Find where the given text appears and provide that cell's center as (X, Y) coordinate. 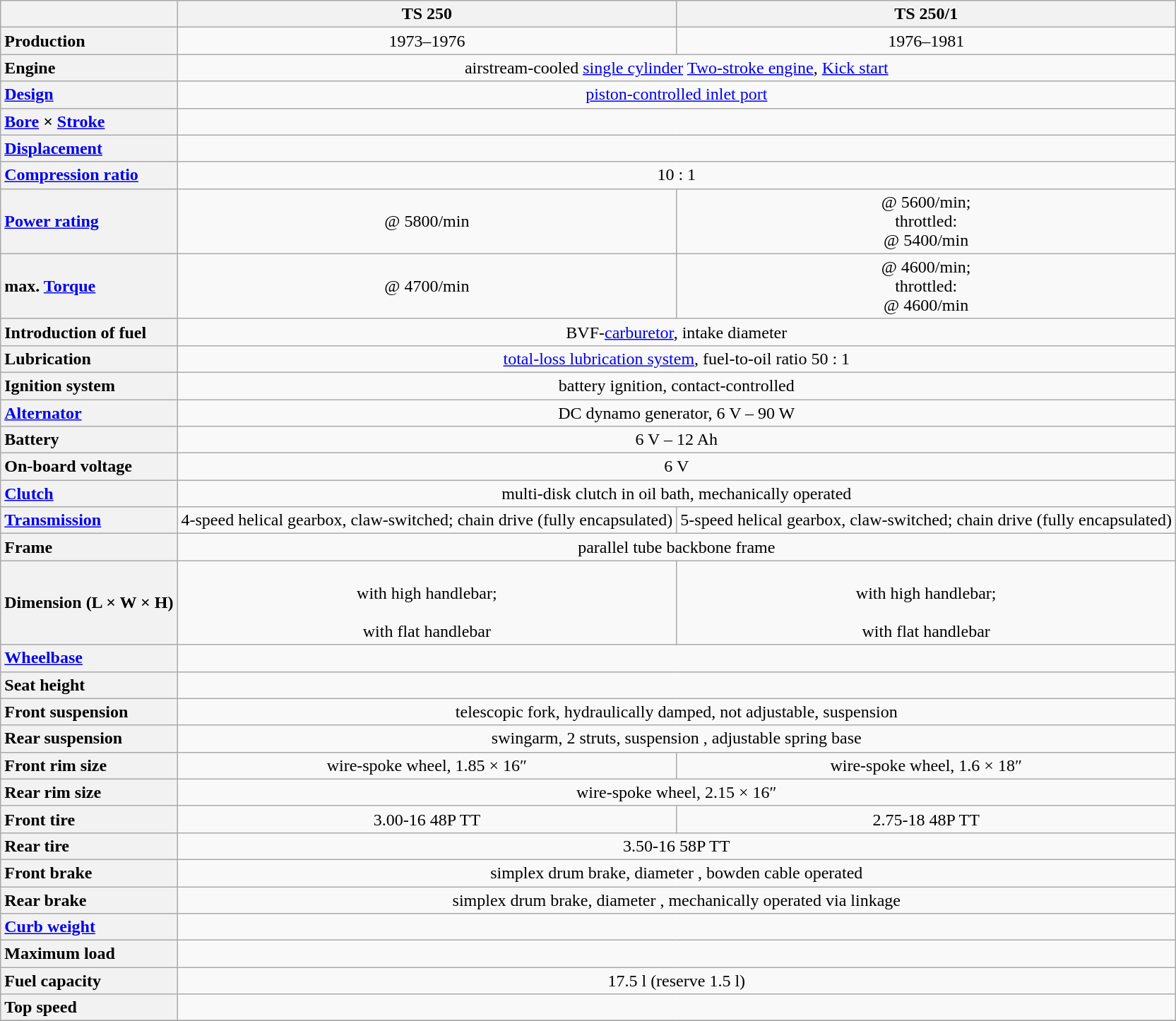
Wheelbase (89, 658)
1973–1976 (427, 41)
Ignition system (89, 386)
Seat height (89, 685)
Engine (89, 68)
6 V – 12 Ah (677, 440)
Rear brake (89, 900)
Curb weight (89, 927)
parallel tube backbone frame (677, 547)
Rear tire (89, 846)
Rear rim size (89, 792)
10 : 1 (677, 175)
Rear suspension (89, 739)
Lubrication (89, 359)
Power rating (89, 221)
swingarm, 2 struts, suspension , adjustable spring base (677, 739)
max. Torque (89, 286)
Displacement (89, 148)
Maximum load (89, 954)
Clutch (89, 494)
Front rim size (89, 765)
total-loss lubrication system, fuel-to-oil ratio 50 : 1 (677, 359)
Production (89, 41)
Front tire (89, 819)
battery ignition, contact-controlled (677, 386)
Fuel capacity (89, 981)
Compression ratio (89, 175)
5-speed helical gearbox, claw-switched; chain drive (fully encapsulated) (927, 520)
piston-controlled inlet port (677, 95)
simplex drum brake, diameter , bowden cable operated (677, 873)
4-speed helical gearbox, claw-switched; chain drive (fully encapsulated) (427, 520)
Top speed (89, 1008)
wire-spoke wheel, 1.85 × 16″ (427, 765)
@ 5600/min;throttled: @ 5400/min (927, 221)
Transmission (89, 520)
multi-disk clutch in oil bath, mechanically operated (677, 494)
Bore × Stroke (89, 121)
3.00-16 48P TT (427, 819)
6 V (677, 467)
Alternator (89, 413)
wire-spoke wheel, 2.15 × 16″ (677, 792)
Design (89, 95)
2.75-18 48P TT (927, 819)
Introduction of fuel (89, 332)
@ 4700/min (427, 286)
Front brake (89, 873)
BVF-carburetor, intake diameter (677, 332)
wire-spoke wheel, 1.6 × 18″ (927, 765)
TS 250/1 (927, 14)
telescopic fork, hydraulically damped, not adjustable, suspension (677, 712)
Battery (89, 440)
airstream-cooled single cylinder Two-stroke engine, Kick start (677, 68)
@ 4600/min;throttled: @ 4600/min (927, 286)
Frame (89, 547)
On-board voltage (89, 467)
Dimension (L × W × H) (89, 603)
3.50-16 58P TT (677, 846)
@ 5800/min (427, 221)
DC dynamo generator, 6 V – 90 W (677, 413)
17.5 l (reserve 1.5 l) (677, 981)
TS 250 (427, 14)
1976–1981 (927, 41)
Front suspension (89, 712)
simplex drum brake, diameter , mechanically operated via linkage (677, 900)
